Find where the given text appears and provide that cell's center as (X, Y) coordinate. 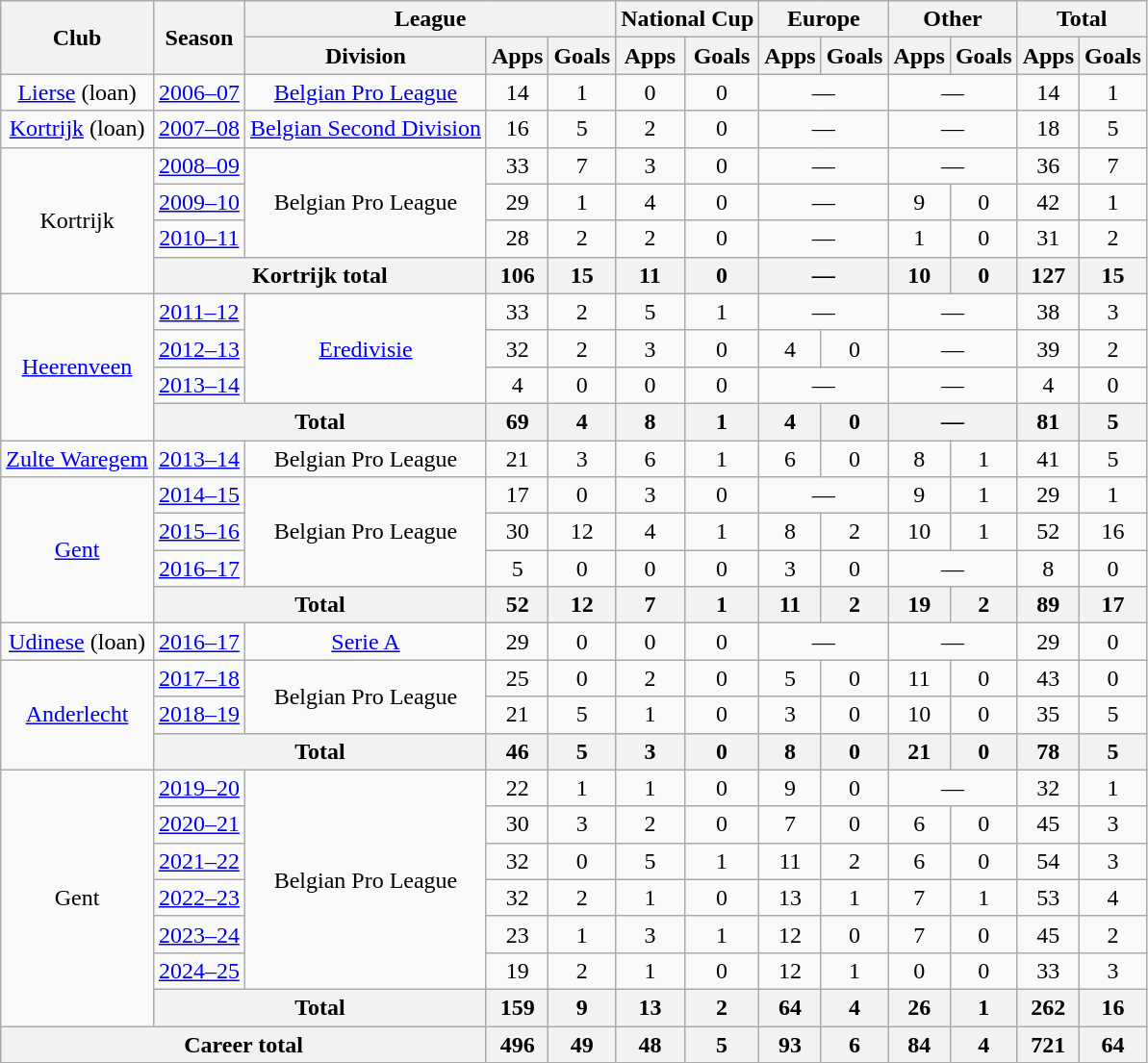
Europe (824, 19)
2009–10 (198, 202)
2015–16 (198, 532)
35 (1048, 715)
18 (1048, 129)
106 (517, 275)
Serie A (366, 642)
262 (1048, 1007)
42 (1048, 202)
National Cup (687, 19)
2018–19 (198, 715)
28 (517, 239)
48 (651, 1044)
2010–11 (198, 239)
2007–08 (198, 129)
Anderlecht (77, 715)
127 (1048, 275)
25 (517, 678)
54 (1048, 861)
Kortrijk (77, 220)
53 (1048, 898)
31 (1048, 239)
2014–15 (198, 495)
League (429, 19)
49 (582, 1044)
Zulte Waregem (77, 459)
Udinese (loan) (77, 642)
2024–25 (198, 971)
93 (790, 1044)
2022–23 (198, 898)
46 (517, 751)
23 (517, 934)
78 (1048, 751)
496 (517, 1044)
2012–13 (198, 348)
41 (1048, 459)
22 (517, 788)
Club (77, 38)
2011–12 (198, 312)
2017–18 (198, 678)
159 (517, 1007)
2006–07 (198, 92)
38 (1048, 312)
721 (1048, 1044)
2023–24 (198, 934)
2019–20 (198, 788)
Eredivisie (366, 348)
Kortrijk total (319, 275)
39 (1048, 348)
Kortrijk (loan) (77, 129)
Division (366, 56)
Season (198, 38)
26 (919, 1007)
Heerenveen (77, 367)
Lierse (loan) (77, 92)
69 (517, 421)
89 (1048, 605)
Career total (244, 1044)
84 (919, 1044)
43 (1048, 678)
2008–09 (198, 165)
2020–21 (198, 824)
Belgian Second Division (366, 129)
36 (1048, 165)
2021–22 (198, 861)
Other (953, 19)
81 (1048, 421)
